Return (x, y) of the center of cell containing provided text 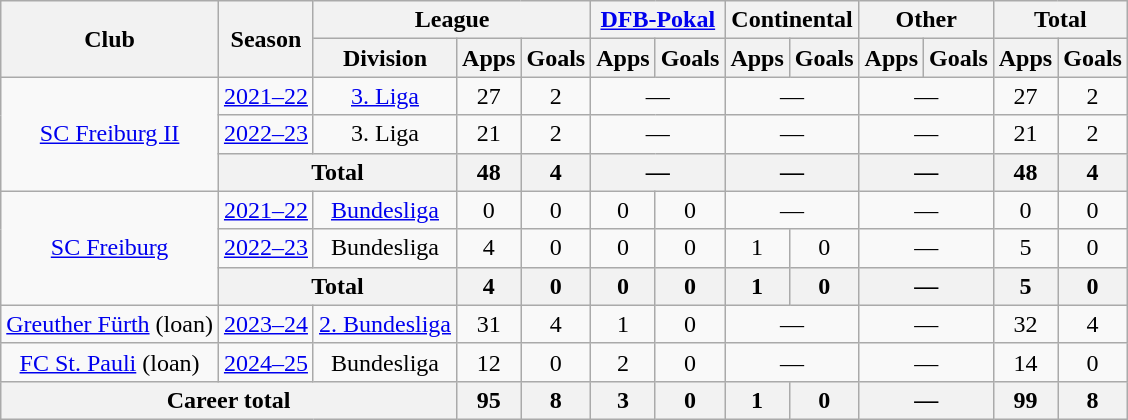
Other (926, 20)
31 (489, 324)
League (452, 20)
99 (1025, 400)
14 (1025, 362)
Division (384, 58)
Greuther Fürth (loan) (110, 324)
Season (266, 39)
2023–24 (266, 324)
Club (110, 39)
SC Freiburg II (110, 134)
FC St. Pauli (loan) (110, 362)
Career total (229, 400)
3 (623, 400)
12 (489, 362)
32 (1025, 324)
2. Bundesliga (384, 324)
DFB-Pokal (658, 20)
Continental (792, 20)
95 (489, 400)
SC Freiburg (110, 248)
2024–25 (266, 362)
